Identify which cell holds the provided text, then report its [X, Y] central coordinate. 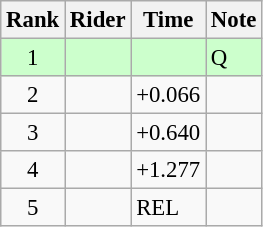
1 [33, 58]
+0.640 [168, 133]
Time [168, 20]
Rank [33, 20]
5 [33, 208]
+1.277 [168, 170]
Q [234, 58]
Rider [98, 20]
4 [33, 170]
Note [234, 20]
REL [168, 208]
3 [33, 133]
2 [33, 95]
+0.066 [168, 95]
